Return (x, y) of the center of cell containing provided text 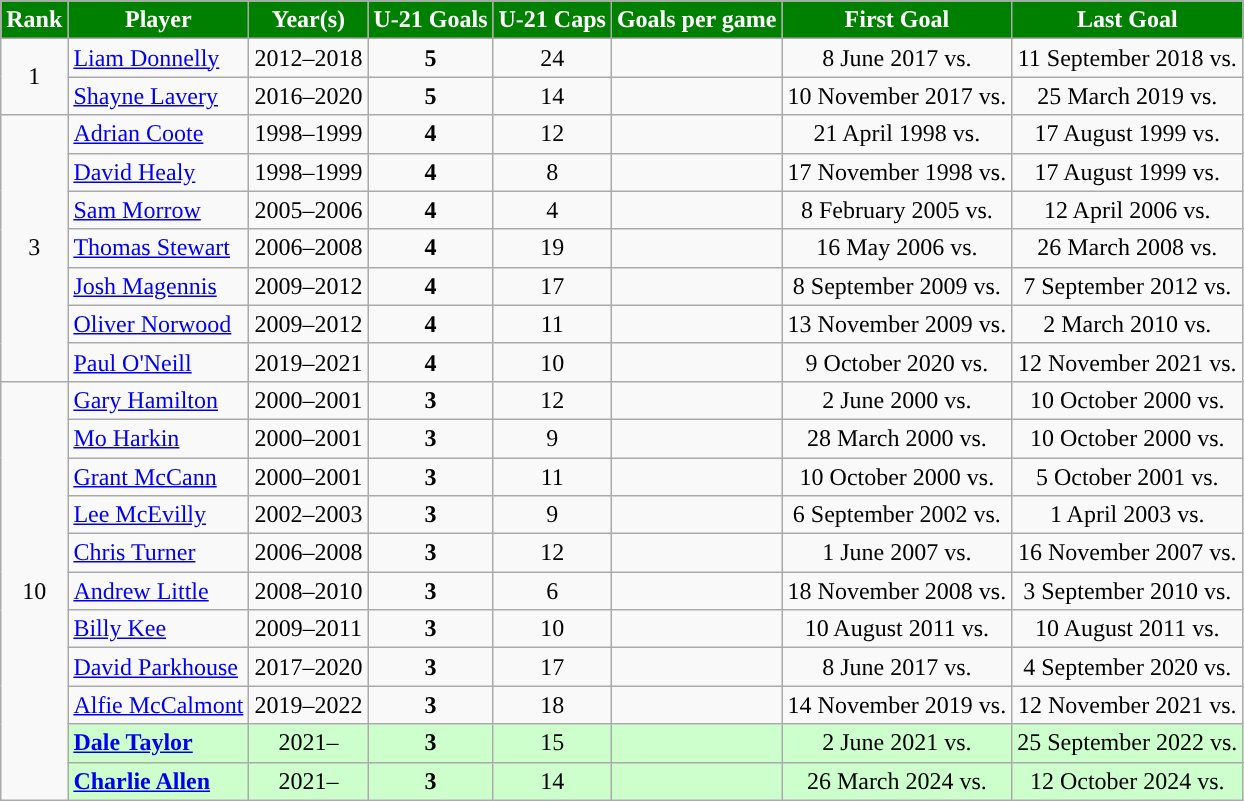
15 (552, 743)
6 September 2002 vs. (897, 515)
Last Goal (1128, 20)
2016–2020 (308, 96)
David Healy (158, 172)
Goals per game (696, 20)
2017–2020 (308, 667)
8 February 2005 vs. (897, 210)
Oliver Norwood (158, 324)
Josh Magennis (158, 286)
3 September 2010 vs. (1128, 591)
8 (552, 172)
10 November 2017 vs. (897, 96)
2005–2006 (308, 210)
Billy Kee (158, 629)
Sam Morrow (158, 210)
Year(s) (308, 20)
18 November 2008 vs. (897, 591)
2 March 2010 vs. (1128, 324)
25 September 2022 vs. (1128, 743)
David Parkhouse (158, 667)
Shayne Lavery (158, 96)
13 November 2009 vs. (897, 324)
2 June 2000 vs. (897, 400)
18 (552, 705)
1 April 2003 vs. (1128, 515)
16 May 2006 vs. (897, 248)
7 September 2012 vs. (1128, 286)
Lee McEvilly (158, 515)
Adrian Coote (158, 134)
Chris Turner (158, 553)
2 June 2021 vs. (897, 743)
8 September 2009 vs. (897, 286)
First Goal (897, 20)
1 (34, 77)
2012–2018 (308, 58)
25 March 2019 vs. (1128, 96)
Dale Taylor (158, 743)
14 November 2019 vs. (897, 705)
2019–2022 (308, 705)
U-21 Caps (552, 20)
Charlie Allen (158, 781)
24 (552, 58)
19 (552, 248)
Alfie McCalmont (158, 705)
Grant McCann (158, 477)
28 March 2000 vs. (897, 438)
9 October 2020 vs. (897, 362)
17 November 1998 vs. (897, 172)
Rank (34, 20)
12 April 2006 vs. (1128, 210)
Andrew Little (158, 591)
16 November 2007 vs. (1128, 553)
Paul O'Neill (158, 362)
2019–2021 (308, 362)
2002–2003 (308, 515)
Gary Hamilton (158, 400)
26 March 2008 vs. (1128, 248)
26 March 2024 vs. (897, 781)
12 October 2024 vs. (1128, 781)
2008–2010 (308, 591)
Player (158, 20)
21 April 1998 vs. (897, 134)
11 September 2018 vs. (1128, 58)
4 September 2020 vs. (1128, 667)
Liam Donnelly (158, 58)
2009–2011 (308, 629)
6 (552, 591)
Thomas Stewart (158, 248)
1 June 2007 vs. (897, 553)
5 October 2001 vs. (1128, 477)
Mo Harkin (158, 438)
U-21 Goals (430, 20)
